From the cell containing the given text, extract its center point as (X, Y) coordinate. 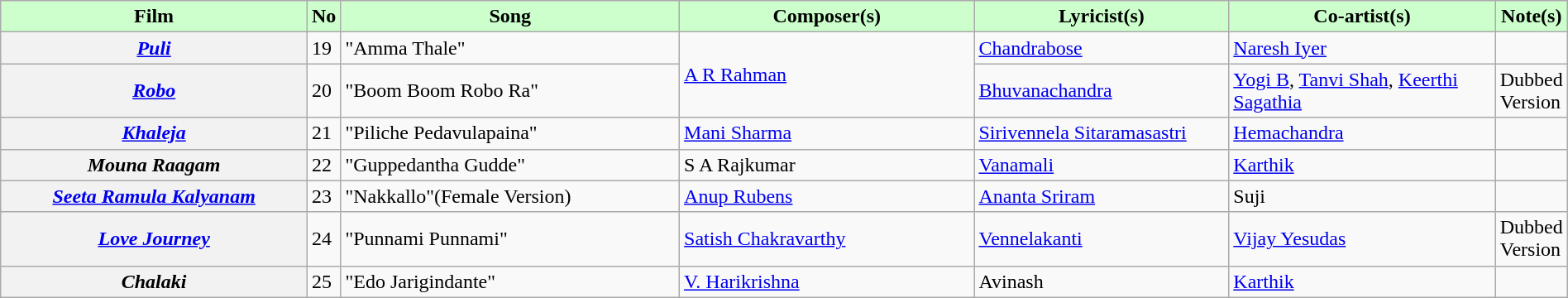
Puli (154, 48)
22 (324, 165)
"Amma Thale" (510, 48)
A R Rahman (827, 74)
Chandrabose (1102, 48)
Yogi B, Tanvi Shah, Keerthi Sagathia (1362, 91)
Ananta Sriram (1102, 196)
Composer(s) (827, 17)
Vennelakanti (1102, 238)
19 (324, 48)
"Punnami Punnami" (510, 238)
"Guppedantha Gudde" (510, 165)
Vijay Yesudas (1362, 238)
V. Harikrishna (827, 281)
Khaleja (154, 133)
Naresh Iyer (1362, 48)
Sirivennela Sitaramasastri (1102, 133)
Vanamali (1102, 165)
"Nakkallo"(Female Version) (510, 196)
Chalaki (154, 281)
21 (324, 133)
23 (324, 196)
"Piliche Pedavulapaina" (510, 133)
24 (324, 238)
No (324, 17)
Co-artist(s) (1362, 17)
Suji (1362, 196)
Mani Sharma (827, 133)
Robo (154, 91)
Lyricist(s) (1102, 17)
Satish Chakravarthy (827, 238)
Seeta Ramula Kalyanam (154, 196)
"Edo Jarigindante" (510, 281)
Bhuvanachandra (1102, 91)
Film (154, 17)
"Boom Boom Robo Ra" (510, 91)
20 (324, 91)
Avinash (1102, 281)
Hemachandra (1362, 133)
S A Rajkumar (827, 165)
Song (510, 17)
Mouna Raagam (154, 165)
Note(s) (1532, 17)
25 (324, 281)
Anup Rubens (827, 196)
Love Journey (154, 238)
